Capture the cell that displays the provided text and extract its (X, Y) central coordinate. 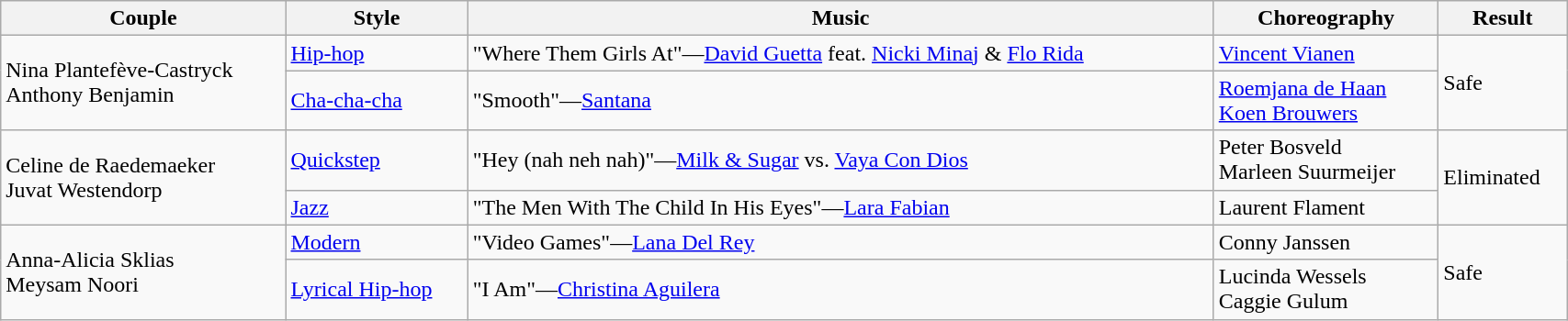
Anna-Alicia SkliasMeysam Noori (143, 271)
"I Am"—Christina Aguilera (840, 290)
Vincent Vianen (1326, 53)
Conny Janssen (1326, 242)
Laurent Flament (1326, 207)
Cha-cha-cha (377, 101)
Lucinda WesselsCaggie Gulum (1326, 290)
Modern (377, 242)
Roemjana de HaanKoen Brouwers (1326, 101)
Lyrical Hip-hop (377, 290)
Result (1503, 18)
Music (840, 18)
Celine de RaedemaekerJuvat Westendorp (143, 178)
Nina Plantefève-CastryckAnthony Benjamin (143, 83)
"Where Them Girls At"—David Guetta feat. Nicki Minaj & Flo Rida (840, 53)
"Video Games"—Lana Del Rey (840, 242)
Peter BosveldMarleen Suurmeijer (1326, 160)
Style (377, 18)
"Hey (nah neh nah)"—Milk & Sugar vs. Vaya Con Dios (840, 160)
Choreography (1326, 18)
Eliminated (1503, 178)
"Smooth"—Santana (840, 101)
Quickstep (377, 160)
"The Men With The Child In His Eyes"—Lara Fabian (840, 207)
Couple (143, 18)
Jazz (377, 207)
Hip-hop (377, 53)
